Identify which cell holds the provided text, then report its [x, y] central coordinate. 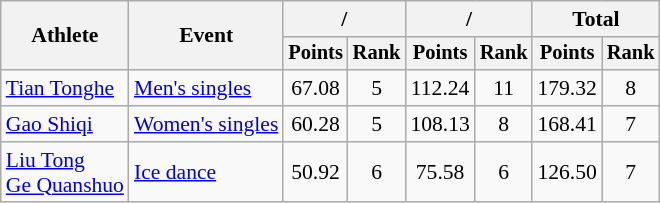
Liu TongGe Quanshuo [65, 172]
Athlete [65, 36]
Men's singles [206, 88]
67.08 [315, 88]
Gao Shiqi [65, 124]
50.92 [315, 172]
75.58 [440, 172]
11 [504, 88]
60.28 [315, 124]
112.24 [440, 88]
126.50 [566, 172]
108.13 [440, 124]
Women's singles [206, 124]
179.32 [566, 88]
Event [206, 36]
Ice dance [206, 172]
168.41 [566, 124]
Tian Tonghe [65, 88]
Total [596, 19]
